Return [X, Y] of the center of cell containing provided text 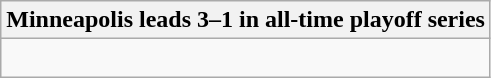
Minneapolis leads 3–1 in all-time playoff series [246, 20]
